Return [X, Y] of the center of cell containing provided text 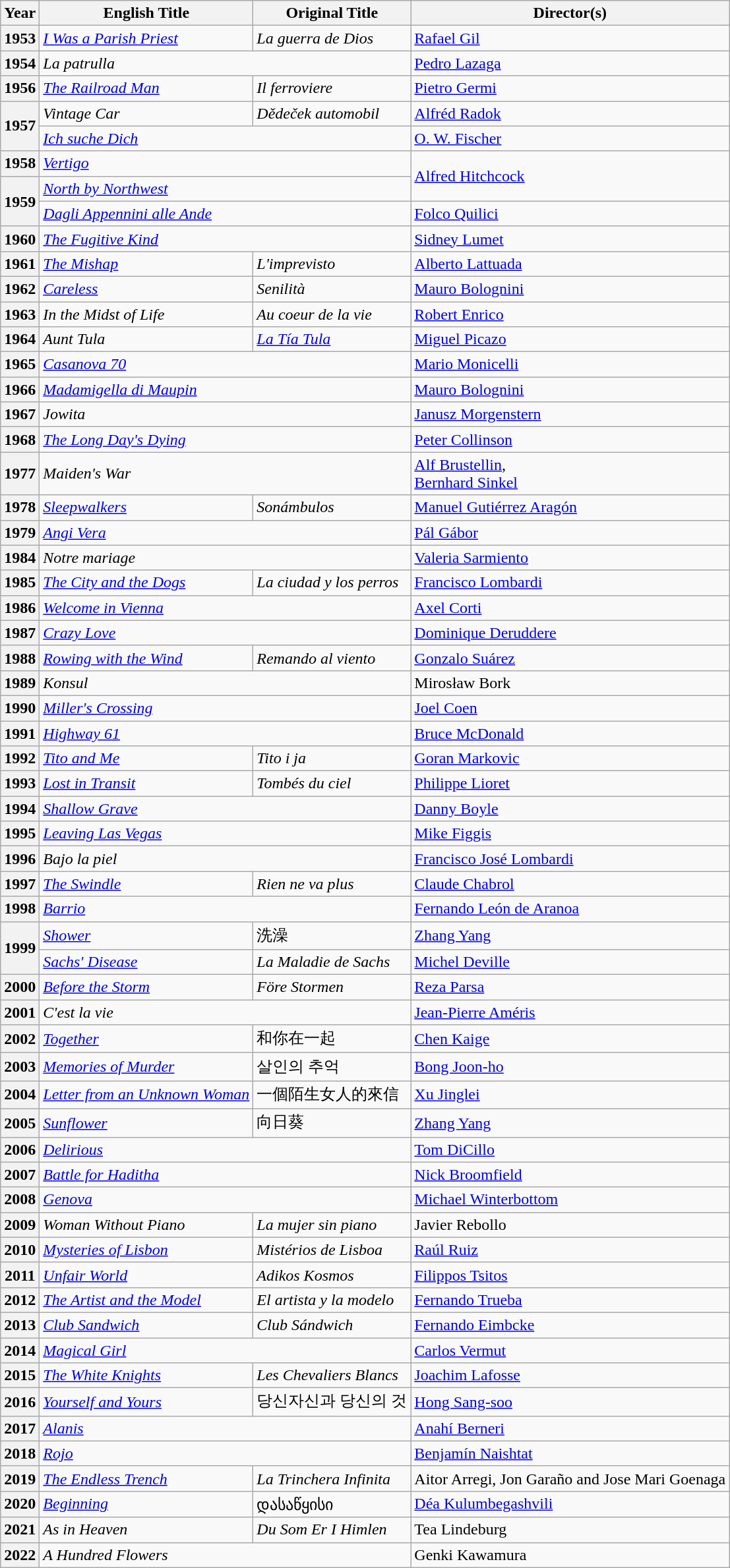
1967 [20, 415]
Joel Coen [570, 708]
Danny Boyle [570, 809]
Du Som Er I Himlen [332, 1530]
1990 [20, 708]
1997 [20, 884]
Adikos Kosmos [332, 1275]
Philippe Lioret [570, 784]
I Was a Parish Priest [146, 38]
살인의 추억 [332, 1066]
Director(s) [570, 13]
Janusz Morgenstern [570, 415]
2012 [20, 1300]
Pál Gábor [570, 533]
Benjamín Naishtat [570, 1453]
Yourself and Yours [146, 1403]
Konsul [226, 683]
Dominique Deruddere [570, 633]
A Hundred Flowers [226, 1555]
Vintage Car [146, 113]
Alanis [226, 1428]
English Title [146, 13]
La patrulla [226, 63]
Notre mariage [226, 558]
Before the Storm [146, 987]
1986 [20, 608]
Alf Brustellin,Bernhard Sinkel [570, 473]
Vertigo [226, 163]
Senilità [332, 289]
Sidney Lumet [570, 239]
The Railroad Man [146, 88]
Axel Corti [570, 608]
Manuel Gutiérrez Aragón [570, 508]
和你在一起 [332, 1039]
Maiden's War [226, 473]
Före Stormen [332, 987]
Hong Sang-soo [570, 1403]
Michael Winterbottom [570, 1200]
1996 [20, 859]
Aunt Tula [146, 339]
Pietro Germi [570, 88]
1954 [20, 63]
Jean-Pierre Améris [570, 1012]
1995 [20, 834]
Beginning [146, 1504]
1964 [20, 339]
La Trinchera Infinita [332, 1478]
The Long Day's Dying [226, 440]
Alfréd Radok [570, 113]
Joachim Lafosse [570, 1376]
L'imprevisto [332, 264]
Nick Broomfield [570, 1175]
Alfred Hitchcock [570, 176]
Il ferroviere [332, 88]
2003 [20, 1066]
Les Chevaliers Blancs [332, 1376]
1994 [20, 809]
Goran Markovic [570, 759]
The City and the Dogs [146, 583]
Miguel Picazo [570, 339]
In the Midst of Life [146, 314]
Miller's Crossing [226, 708]
2004 [20, 1095]
Fernando Trueba [570, 1300]
2001 [20, 1012]
დასაწყისი [332, 1504]
Club Sándwich [332, 1325]
1985 [20, 583]
Ich suche Dich [226, 138]
2000 [20, 987]
Welcome in Vienna [226, 608]
Sonámbulos [332, 508]
Highway 61 [226, 734]
Careless [146, 289]
Alberto Lattuada [570, 264]
1953 [20, 38]
2022 [20, 1555]
당신자신과 당신의 것 [332, 1403]
Carlos Vermut [570, 1350]
Letter from an Unknown Woman [146, 1095]
The White Knights [146, 1376]
O. W. Fischer [570, 138]
2010 [20, 1250]
2009 [20, 1225]
La mujer sin piano [332, 1225]
Jowita [226, 415]
2011 [20, 1275]
1984 [20, 558]
Unfair World [146, 1275]
Madamigella di Maupin [226, 390]
1965 [20, 364]
1992 [20, 759]
Robert Enrico [570, 314]
2006 [20, 1149]
Original Title [332, 13]
2018 [20, 1453]
Fernando León de Aranoa [570, 909]
Leaving Las Vegas [226, 834]
Chen Kaige [570, 1039]
Folco Quilici [570, 214]
La guerra de Dios [332, 38]
Tito i ja [332, 759]
Reza Parsa [570, 987]
Delirious [226, 1149]
一個陌生女人的來信 [332, 1095]
2008 [20, 1200]
Tea Lindeburg [570, 1530]
Sunflower [146, 1123]
Sleepwalkers [146, 508]
El artista y la modelo [332, 1300]
2007 [20, 1175]
1991 [20, 734]
C'est la vie [226, 1012]
2015 [20, 1376]
Battle for Haditha [226, 1175]
Rowing with the Wind [146, 658]
1963 [20, 314]
Rien ne va plus [332, 884]
Valeria Sarmiento [570, 558]
Francisco José Lombardi [570, 859]
The Fugitive Kind [226, 239]
洗澡 [332, 936]
Shower [146, 936]
Crazy Love [226, 633]
Dagli Appennini alle Ande [226, 214]
Bruce McDonald [570, 734]
North by Northwest [226, 189]
1956 [20, 88]
The Swindle [146, 884]
Bong Joon-ho [570, 1066]
Au coeur de la vie [332, 314]
2017 [20, 1428]
1961 [20, 264]
Genki Kawamura [570, 1555]
Angi Vera [226, 533]
1968 [20, 440]
2013 [20, 1325]
1977 [20, 473]
1993 [20, 784]
2014 [20, 1350]
Peter Collinson [570, 440]
Michel Deville [570, 962]
Magical Girl [226, 1350]
Rojo [226, 1453]
1979 [20, 533]
1988 [20, 658]
Dědeček automobil [332, 113]
Mario Monicelli [570, 364]
Sachs' Disease [146, 962]
2019 [20, 1478]
Club Sandwich [146, 1325]
Together [146, 1039]
La ciudad y los perros [332, 583]
The Mishap [146, 264]
La Tía Tula [332, 339]
Barrio [226, 909]
Xu Jinglei [570, 1095]
Tito and Me [146, 759]
Tombés du ciel [332, 784]
2005 [20, 1123]
Shallow Grave [226, 809]
Memories of Murder [146, 1066]
The Endless Trench [146, 1478]
Bajo la piel [226, 859]
Rafael Gil [570, 38]
Mike Figgis [570, 834]
1998 [20, 909]
2016 [20, 1403]
Tom DiCillo [570, 1149]
Mirosław Bork [570, 683]
1959 [20, 201]
Mysteries of Lisbon [146, 1250]
Casanova 70 [226, 364]
Lost in Transit [146, 784]
Francisco Lombardi [570, 583]
Claude Chabrol [570, 884]
Pedro Lazaga [570, 63]
1987 [20, 633]
Fernando Eimbcke [570, 1325]
Anahí Berneri [570, 1428]
1999 [20, 948]
1962 [20, 289]
2002 [20, 1039]
As in Heaven [146, 1530]
Filippos Tsitos [570, 1275]
Déa Kulumbegashvili [570, 1504]
1960 [20, 239]
Aitor Arregi, Jon Garaño and Jose Mari Goenaga [570, 1478]
La Maladie de Sachs [332, 962]
Woman Without Piano [146, 1225]
The Artist and the Model [146, 1300]
Remando al viento [332, 658]
Genova [226, 1200]
2020 [20, 1504]
1957 [20, 126]
Year [20, 13]
2021 [20, 1530]
Raúl Ruiz [570, 1250]
Javier Rebollo [570, 1225]
向日葵 [332, 1123]
1989 [20, 683]
1958 [20, 163]
1966 [20, 390]
Mistérios de Lisboa [332, 1250]
Gonzalo Suárez [570, 658]
1978 [20, 508]
